Pinpoint the cell where the given text exists, returning its [X, Y] midpoint coordinate. 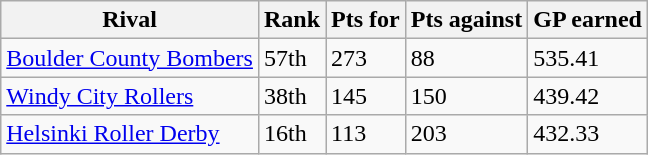
273 [366, 58]
203 [466, 134]
88 [466, 58]
Pts for [366, 20]
Rank [292, 20]
Pts against [466, 20]
Boulder County Bombers [130, 58]
432.33 [588, 134]
38th [292, 96]
GP earned [588, 20]
57th [292, 58]
439.42 [588, 96]
16th [292, 134]
113 [366, 134]
Rival [130, 20]
145 [366, 96]
Helsinki Roller Derby [130, 134]
535.41 [588, 58]
150 [466, 96]
Windy City Rollers [130, 96]
